Return the [X, Y] coordinate for the center point of the cell that contains the specified text.  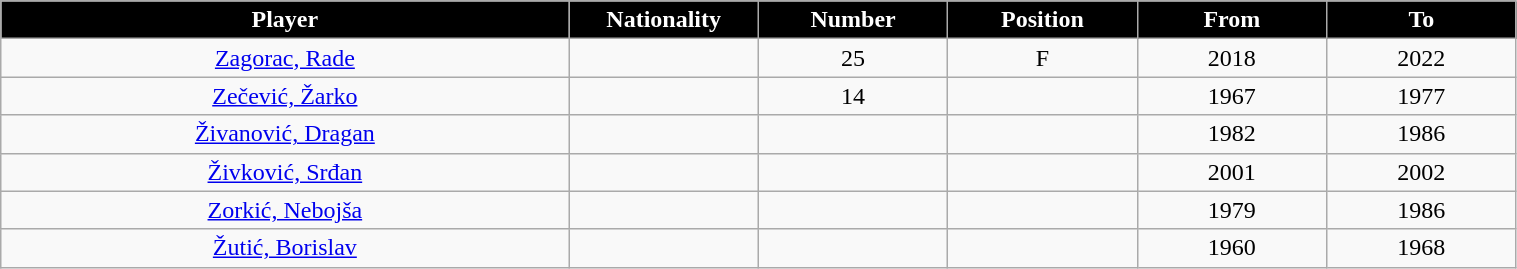
1982 [1232, 134]
F [1042, 58]
Player [285, 20]
2001 [1232, 172]
Zorkić, Nebojša [285, 210]
2018 [1232, 58]
Nationality [664, 20]
1968 [1422, 248]
Žutić, Borislav [285, 248]
Zagorac, Rade [285, 58]
Position [1042, 20]
To [1422, 20]
Zečević, Žarko [285, 96]
2022 [1422, 58]
1979 [1232, 210]
25 [852, 58]
Number [852, 20]
1967 [1232, 96]
Živković, Srđan [285, 172]
2002 [1422, 172]
14 [852, 96]
From [1232, 20]
Živanović, Dragan [285, 134]
1960 [1232, 248]
1977 [1422, 96]
